Output the (X, Y) coordinate of the center of the cell containing the given text.  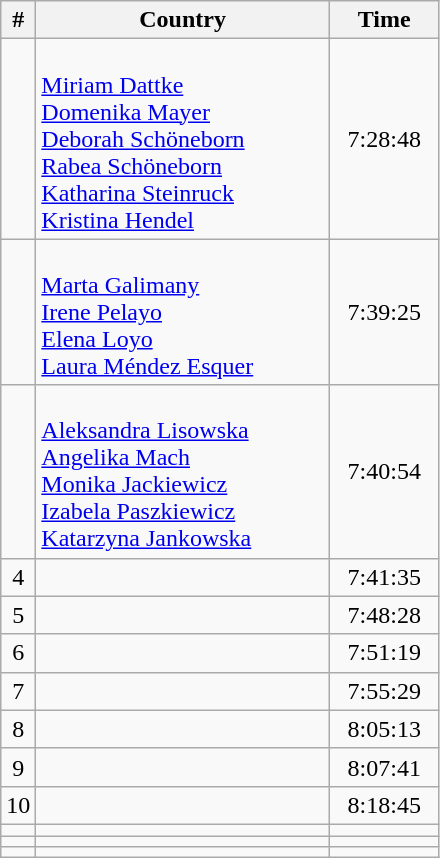
4 (18, 577)
10 (18, 805)
8:05:13 (384, 729)
7:40:54 (384, 472)
8:18:45 (384, 805)
7:51:19 (384, 653)
5 (18, 615)
Country (183, 20)
8 (18, 729)
# (18, 20)
Time (384, 20)
6 (18, 653)
Marta GalimanyIrene PelayoElena LoyoLaura Méndez Esquer (183, 312)
9 (18, 767)
Miriam DattkeDomenika MayerDeborah SchönebornRabea SchönebornKatharina SteinruckKristina Hendel (183, 139)
8:07:41 (384, 767)
7:39:25 (384, 312)
7:41:35 (384, 577)
Aleksandra LisowskaAngelika MachMonika JackiewiczIzabela PaszkiewiczKatarzyna Jankowska (183, 472)
7:55:29 (384, 691)
7 (18, 691)
7:28:48 (384, 139)
7:48:28 (384, 615)
